Scan for the cell matching the given text and deliver its (x, y) coordinate at center. 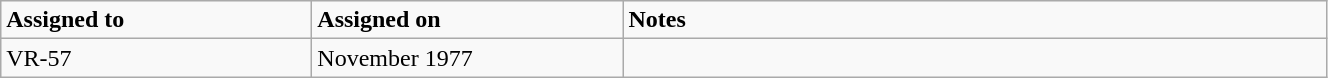
Assigned to (156, 20)
VR-57 (156, 58)
Notes (975, 20)
Assigned on (468, 20)
November 1977 (468, 58)
